Find where the given text appears and provide that cell's center as [X, Y] coordinate. 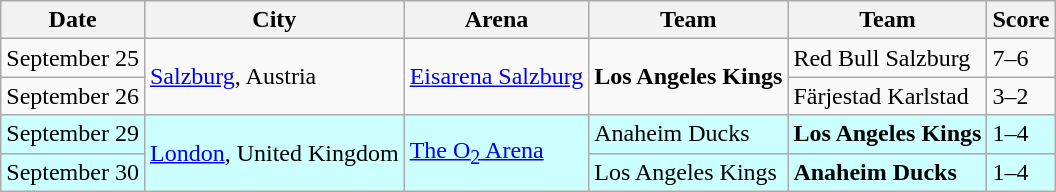
The O2 Arena [496, 153]
City [274, 20]
September 30 [73, 172]
Färjestad Karlstad [888, 96]
Date [73, 20]
7–6 [1021, 58]
September 26 [73, 96]
3–2 [1021, 96]
Score [1021, 20]
Red Bull Salzburg [888, 58]
Eisarena Salzburg [496, 77]
Arena [496, 20]
September 29 [73, 134]
London, United Kingdom [274, 153]
Salzburg, Austria [274, 77]
September 25 [73, 58]
